For the text-containing cell, return its midpoint in [x, y] coordinate format. 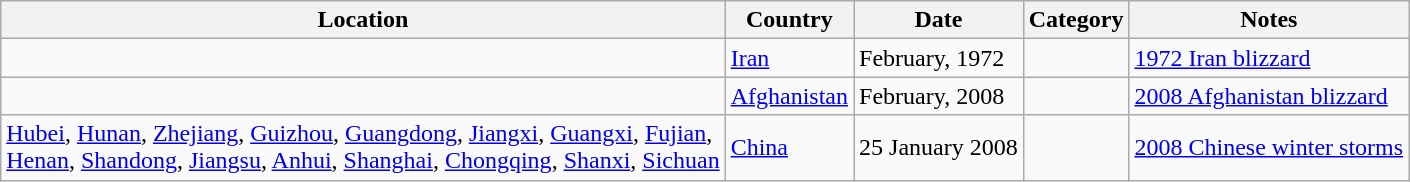
Afghanistan [789, 96]
2008 Afghanistan blizzard [1269, 96]
25 January 2008 [939, 148]
February, 2008 [939, 96]
Location [363, 20]
Date [939, 20]
Country [789, 20]
Iran [789, 58]
China [789, 148]
2008 Chinese winter storms [1269, 148]
Category [1076, 20]
1972 Iran blizzard [1269, 58]
Hubei, Hunan, Zhejiang, Guizhou, Guangdong, Jiangxi, Guangxi, Fujian,Henan, Shandong, Jiangsu, Anhui, Shanghai, Chongqing, Shanxi, Sichuan [363, 148]
February, 1972 [939, 58]
Notes [1269, 20]
